Scan for the cell matching the given text and deliver its [x, y] coordinate at center. 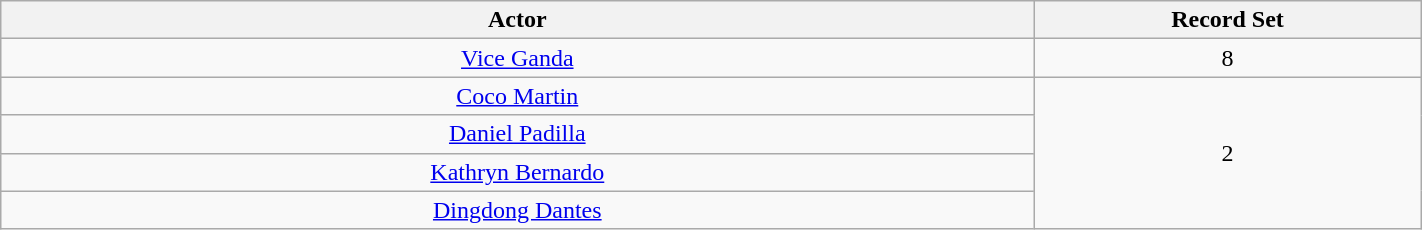
Coco Martin [518, 96]
Daniel Padilla [518, 134]
Vice Ganda [518, 58]
Kathryn Bernardo [518, 172]
8 [1228, 58]
2 [1228, 153]
Actor [518, 20]
Dingdong Dantes [518, 210]
Record Set [1228, 20]
